Locate the cell with the specified text and output its [x, y] center coordinate. 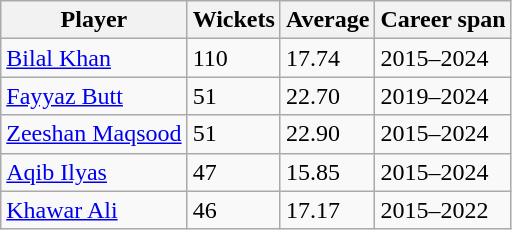
Khawar Ali [94, 210]
Wickets [234, 20]
110 [234, 58]
47 [234, 172]
22.90 [328, 134]
2015–2022 [443, 210]
Aqib Ilyas [94, 172]
15.85 [328, 172]
2019–2024 [443, 96]
Bilal Khan [94, 58]
Career span [443, 20]
22.70 [328, 96]
17.74 [328, 58]
46 [234, 210]
Zeeshan Maqsood [94, 134]
Average [328, 20]
17.17 [328, 210]
Player [94, 20]
Fayyaz Butt [94, 96]
